Extract the (x, y) coordinate from the center of the cell holding the provided text.  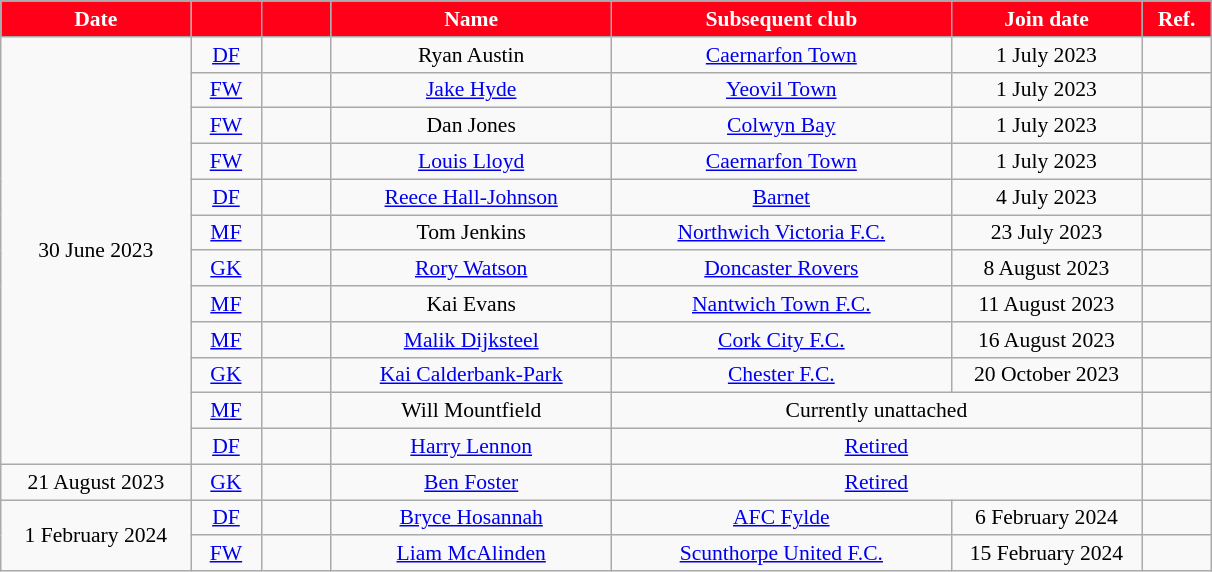
Doncaster Rovers (781, 269)
6 February 2024 (1046, 518)
Ref. (1177, 19)
4 July 2023 (1046, 197)
Colwyn Bay (781, 126)
Nantwich Town F.C. (781, 304)
23 July 2023 (1046, 233)
Name (471, 19)
Liam McAlinden (471, 554)
Yeovil Town (781, 90)
Join date (1046, 19)
Cork City F.C. (781, 340)
30 June 2023 (96, 251)
Northwich Victoria F.C. (781, 233)
Subsequent club (781, 19)
Dan Jones (471, 126)
Rory Watson (471, 269)
Chester F.C. (781, 375)
Kai Evans (471, 304)
20 October 2023 (1046, 375)
Barnet (781, 197)
Kai Calderbank-Park (471, 375)
15 February 2024 (1046, 554)
Harry Lennon (471, 447)
11 August 2023 (1046, 304)
Ben Foster (471, 482)
8 August 2023 (1046, 269)
Ryan Austin (471, 55)
1 February 2024 (96, 536)
Will Mountfield (471, 411)
Currently unattached (876, 411)
Date (96, 19)
16 August 2023 (1046, 340)
Bryce Hosannah (471, 518)
AFC Fylde (781, 518)
Jake Hyde (471, 90)
Louis Lloyd (471, 162)
Tom Jenkins (471, 233)
21 August 2023 (96, 482)
Reece Hall-Johnson (471, 197)
Scunthorpe United F.C. (781, 554)
Malik Dijksteel (471, 340)
